Return the [x, y] coordinate for the center point of the cell that contains the specified text.  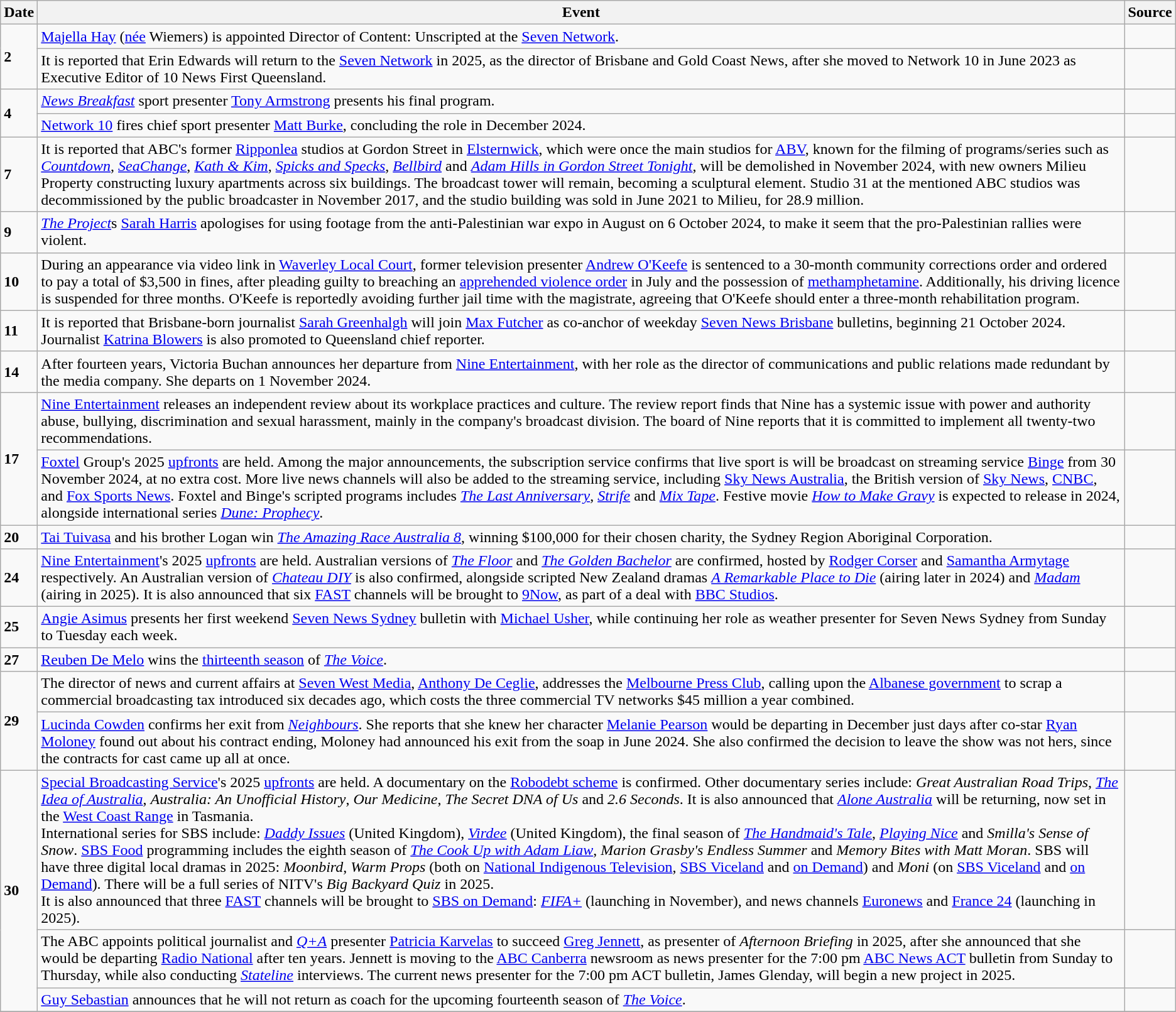
Guy Sebastian announces that he will not return as coach for the upcoming fourteenth season of The Voice. [581, 999]
24 [19, 578]
27 [19, 660]
7 [19, 175]
9 [19, 232]
29 [19, 721]
News Breakfast sport presenter Tony Armstrong presents his final program. [581, 101]
Majella Hay (née Wiemers) is appointed Director of Content: Unscripted at the Seven Network. [581, 36]
25 [19, 627]
10 [19, 281]
4 [19, 113]
30 [19, 891]
17 [19, 459]
Event [581, 13]
Date [19, 13]
11 [19, 330]
Network 10 fires chief sport presenter Matt Burke, concluding the role in December 2024. [581, 125]
Source [1150, 13]
14 [19, 372]
20 [19, 537]
2 [19, 57]
Reuben De Melo wins the thirteenth season of The Voice. [581, 660]
